For the text-containing cell, return its midpoint in [x, y] coordinate format. 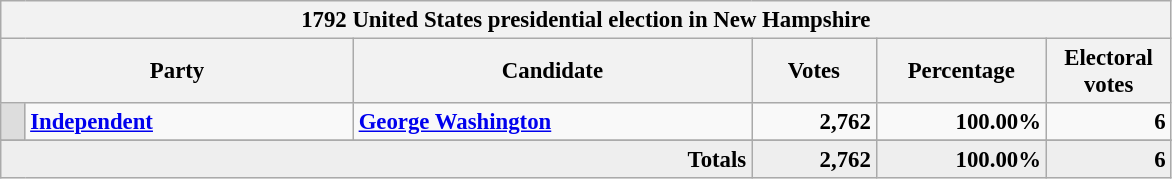
Votes [814, 72]
Independent [189, 122]
Totals [376, 160]
Electoral votes [1108, 72]
George Washington [552, 122]
Candidate [552, 72]
1792 United States presidential election in New Hampshire [586, 20]
Party [178, 72]
Percentage [961, 72]
